Scan for the cell matching the given text and deliver its [x, y] coordinate at center. 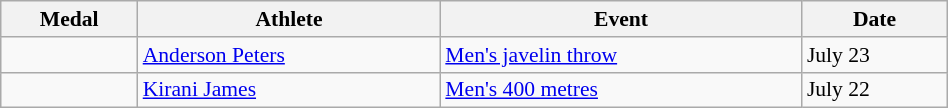
July 22 [874, 90]
Event [621, 19]
Athlete [290, 19]
Anderson Peters [290, 55]
Kirani James [290, 90]
Date [874, 19]
Men's javelin throw [621, 55]
Medal [70, 19]
July 23 [874, 55]
Men's 400 metres [621, 90]
